Provide the [x, y] coordinate of the cell's center where the given text is located.  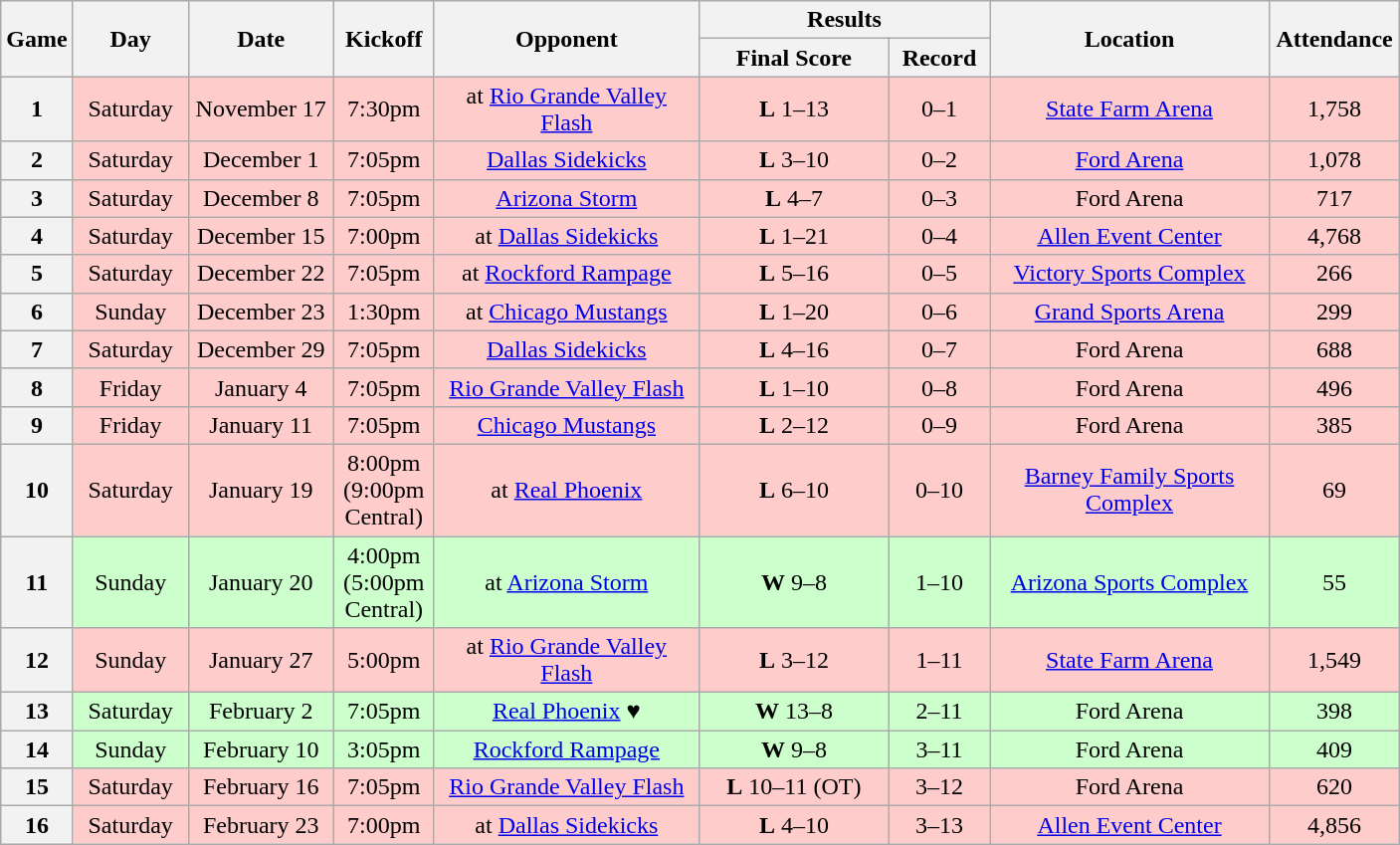
Results [844, 20]
0–8 [939, 387]
L 10–11 (OT) [794, 787]
Location [1128, 39]
4,768 [1335, 236]
9 [37, 425]
Grand Sports Arena [1128, 312]
November 17 [261, 109]
Kickoff [384, 39]
14 [37, 749]
717 [1335, 198]
L 2–12 [794, 425]
February 23 [261, 825]
0–10 [939, 490]
4:00pm(5:00pm Central) [384, 581]
December 1 [261, 160]
Date [261, 39]
2 [37, 160]
8:00pm(9:00pm Central) [384, 490]
0–3 [939, 198]
at Arizona Storm [566, 581]
13 [37, 712]
409 [1335, 749]
266 [1335, 274]
10 [37, 490]
January 19 [261, 490]
1–11 [939, 661]
Rockford Rampage [566, 749]
7 [37, 349]
55 [1335, 581]
3–11 [939, 749]
5 [37, 274]
Barney Family Sports Complex [1128, 490]
Victory Sports Complex [1128, 274]
L 1–20 [794, 312]
1:30pm [384, 312]
0–6 [939, 312]
January 11 [261, 425]
3:05pm [384, 749]
7:30pm [384, 109]
398 [1335, 712]
L 5–16 [794, 274]
February 2 [261, 712]
L 4–16 [794, 349]
January 4 [261, 387]
L 1–13 [794, 109]
December 29 [261, 349]
Game [37, 39]
December 22 [261, 274]
3–13 [939, 825]
Arizona Sports Complex [1128, 581]
January 27 [261, 661]
15 [37, 787]
0–9 [939, 425]
69 [1335, 490]
January 20 [261, 581]
Attendance [1335, 39]
12 [37, 661]
0–1 [939, 109]
0–7 [939, 349]
6 [37, 312]
Real Phoenix ♥ [566, 712]
1,758 [1335, 109]
1 [37, 109]
4,856 [1335, 825]
L 3–10 [794, 160]
3 [37, 198]
L 1–10 [794, 387]
8 [37, 387]
W 13–8 [794, 712]
at Real Phoenix [566, 490]
11 [37, 581]
1,078 [1335, 160]
299 [1335, 312]
Final Score [794, 58]
Chicago Mustangs [566, 425]
Record [939, 58]
3–12 [939, 787]
at Chicago Mustangs [566, 312]
Day [130, 39]
February 16 [261, 787]
385 [1335, 425]
February 10 [261, 749]
L 1–21 [794, 236]
0–2 [939, 160]
December 15 [261, 236]
December 23 [261, 312]
L 4–10 [794, 825]
16 [37, 825]
4 [37, 236]
2–11 [939, 712]
1–10 [939, 581]
L 6–10 [794, 490]
December 8 [261, 198]
496 [1335, 387]
620 [1335, 787]
L 3–12 [794, 661]
L 4–7 [794, 198]
at Rockford Rampage [566, 274]
0–4 [939, 236]
5:00pm [384, 661]
Opponent [566, 39]
1,549 [1335, 661]
Arizona Storm [566, 198]
688 [1335, 349]
0–5 [939, 274]
